Output the [X, Y] coordinate of the center of the cell containing the given text.  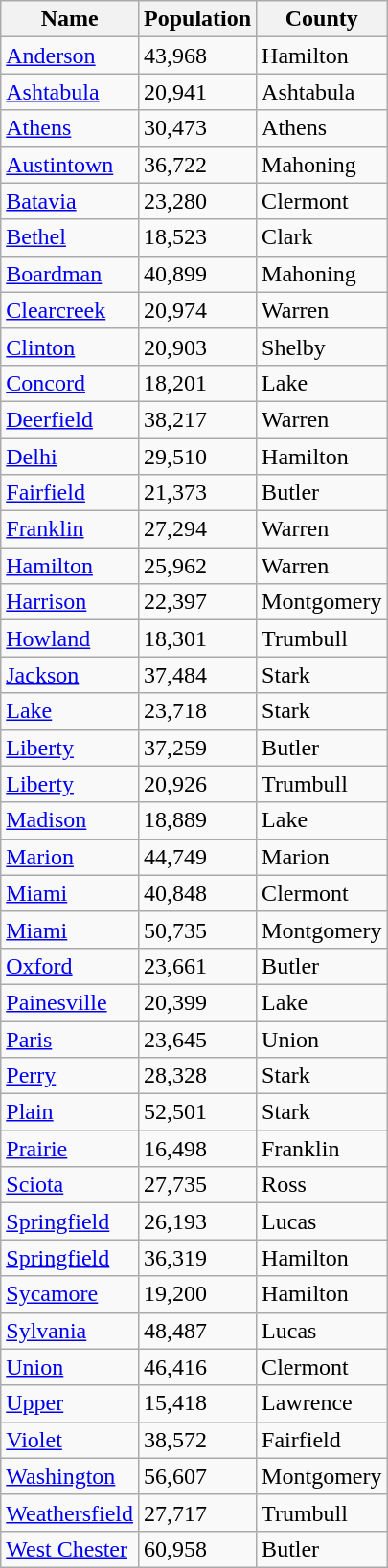
20,974 [197, 310]
20,926 [197, 784]
Clinton [70, 347]
Howland [70, 638]
Sylvania [70, 1331]
56,607 [197, 1476]
40,848 [197, 893]
County [322, 19]
Plain [70, 1112]
19,200 [197, 1294]
Delhi [70, 457]
Madison [70, 820]
50,735 [197, 930]
Name [70, 19]
23,718 [197, 711]
West Chester [70, 1549]
60,958 [197, 1549]
23,661 [197, 966]
Painesville [70, 1002]
18,301 [197, 638]
16,498 [197, 1149]
Jackson [70, 675]
Sciota [70, 1185]
43,968 [197, 56]
28,328 [197, 1076]
26,193 [197, 1221]
48,487 [197, 1331]
36,722 [197, 165]
46,416 [197, 1367]
Boardman [70, 274]
Violet [70, 1440]
18,889 [197, 820]
Sycamore [70, 1294]
Lawrence [322, 1403]
30,473 [197, 128]
Washington [70, 1476]
44,749 [197, 857]
Clearcreek [70, 310]
20,903 [197, 347]
Batavia [70, 201]
Shelby [322, 347]
27,294 [197, 529]
21,373 [197, 493]
Perry [70, 1076]
22,397 [197, 602]
Prairie [70, 1149]
25,962 [197, 566]
18,523 [197, 237]
Upper [70, 1403]
Anderson [70, 56]
23,645 [197, 1039]
27,717 [197, 1512]
36,319 [197, 1258]
Clark [322, 237]
Concord [70, 383]
Paris [70, 1039]
Bethel [70, 237]
Deerfield [70, 419]
52,501 [197, 1112]
20,941 [197, 92]
Ross [322, 1185]
38,572 [197, 1440]
18,201 [197, 383]
Oxford [70, 966]
Weathersfield [70, 1512]
15,418 [197, 1403]
38,217 [197, 419]
37,259 [197, 748]
20,399 [197, 1002]
Austintown [70, 165]
40,899 [197, 274]
23,280 [197, 201]
Harrison [70, 602]
27,735 [197, 1185]
Population [197, 19]
29,510 [197, 457]
37,484 [197, 675]
